From the cell containing the given text, extract its center point as [X, Y] coordinate. 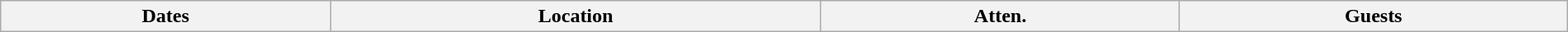
Location [576, 16]
Guests [1373, 16]
Dates [165, 16]
Atten. [1001, 16]
